Pinpoint the cell where the given text exists, returning its [x, y] midpoint coordinate. 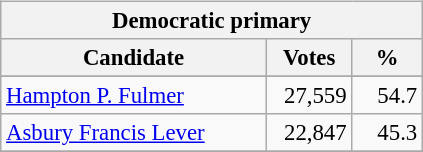
Asbury Francis Lever [134, 133]
22,847 [309, 133]
Democratic primary [212, 21]
54.7 [388, 96]
27,559 [309, 96]
45.3 [388, 133]
Votes [309, 58]
Candidate [134, 58]
% [388, 58]
Hampton P. Fulmer [134, 96]
